Find where the given text appears and provide that cell's center as [X, Y] coordinate. 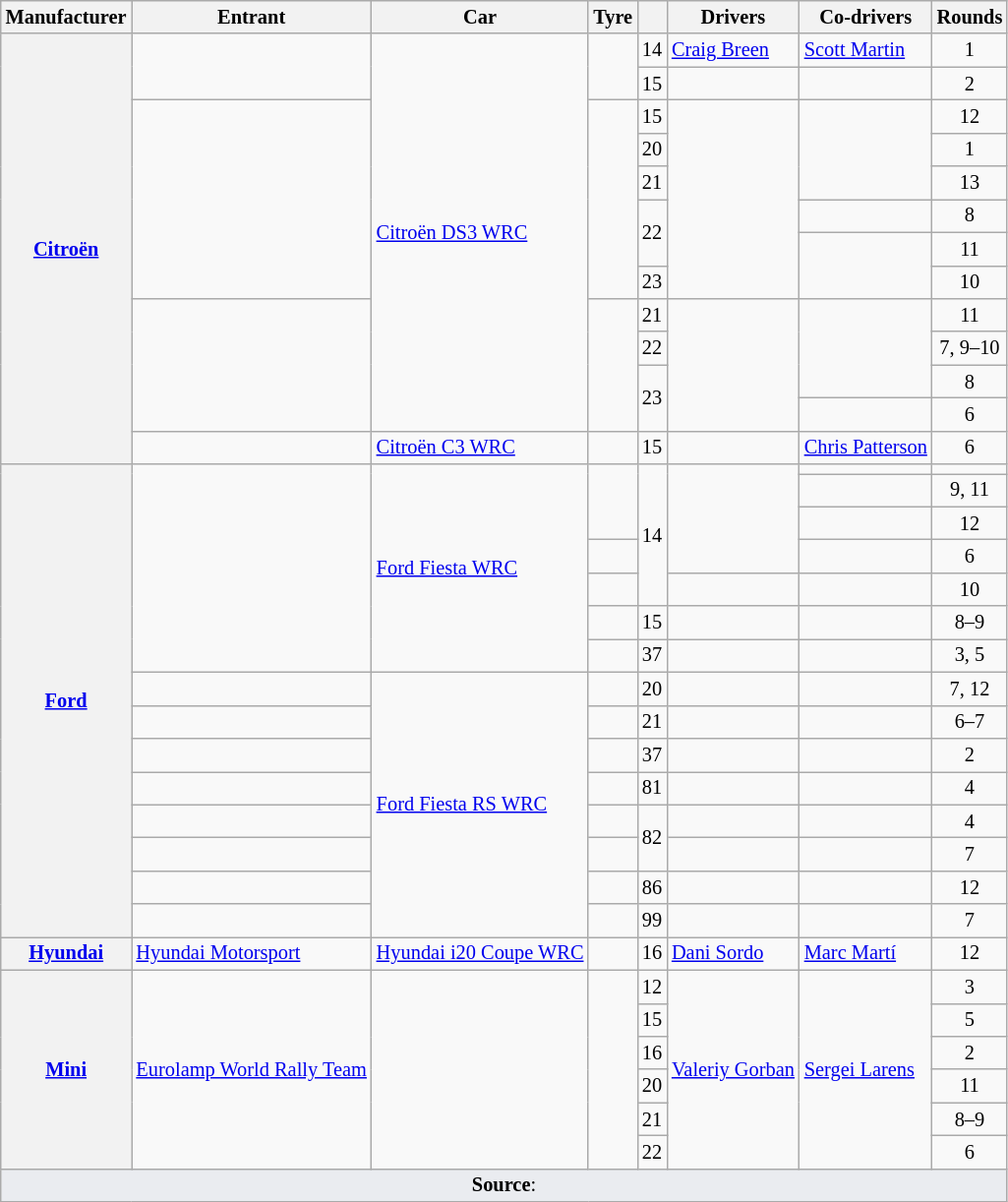
Dani Sordo [734, 953]
Co-drivers [865, 17]
Manufacturer [67, 17]
13 [970, 183]
Car [480, 17]
99 [652, 921]
81 [652, 788]
86 [652, 887]
Marc Martí [865, 953]
Mini [67, 1069]
Ford [67, 700]
Source: [504, 1185]
Hyundai [67, 953]
Citroën C3 WRC [480, 448]
6–7 [970, 722]
7, 9–10 [970, 348]
Citroën [67, 249]
9, 11 [970, 490]
Eurolamp World Rally Team [252, 1069]
Chris Patterson [865, 448]
Drivers [734, 17]
Tyre [613, 17]
7, 12 [970, 689]
3 [970, 987]
3, 5 [970, 655]
Craig Breen [734, 50]
Valeriy Gorban [734, 1069]
Entrant [252, 17]
Hyundai i20 Coupe WRC [480, 953]
82 [652, 838]
Ford Fiesta WRC [480, 569]
Hyundai Motorsport [252, 953]
Rounds [970, 17]
Ford Fiesta RS WRC [480, 805]
Sergei Larens [865, 1069]
5 [970, 1020]
Scott Martin [865, 50]
Citroën DS3 WRC [480, 232]
